Scan for the cell matching the given text and deliver its [x, y] coordinate at center. 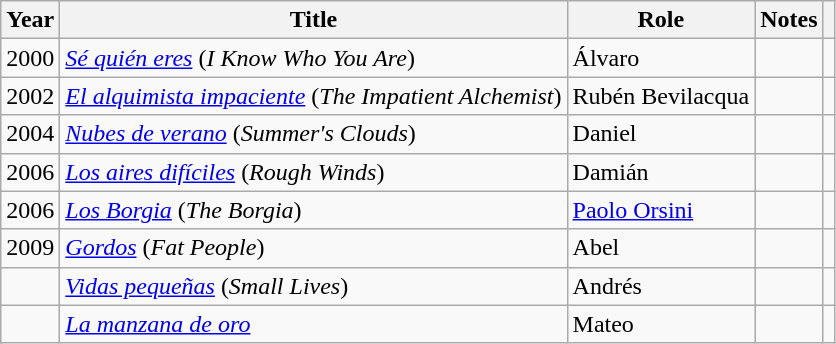
El alquimista impaciente (The Impatient Alchemist) [314, 96]
La manzana de oro [314, 324]
Abel [661, 248]
Daniel [661, 134]
Title [314, 20]
2000 [30, 58]
Role [661, 20]
2004 [30, 134]
Damián [661, 172]
2002 [30, 96]
Los aires difíciles (Rough Winds) [314, 172]
Los Borgia (The Borgia) [314, 210]
Andrés [661, 286]
2009 [30, 248]
Sé quién eres (I Know Who You Are) [314, 58]
Paolo Orsini [661, 210]
Year [30, 20]
Nubes de verano (Summer's Clouds) [314, 134]
Mateo [661, 324]
Gordos (Fat People) [314, 248]
Rubén Bevilacqua [661, 96]
Álvaro [661, 58]
Notes [789, 20]
Vidas pequeñas (Small Lives) [314, 286]
